Search for the cell housing the specified text and yield its (X, Y) center coordinate. 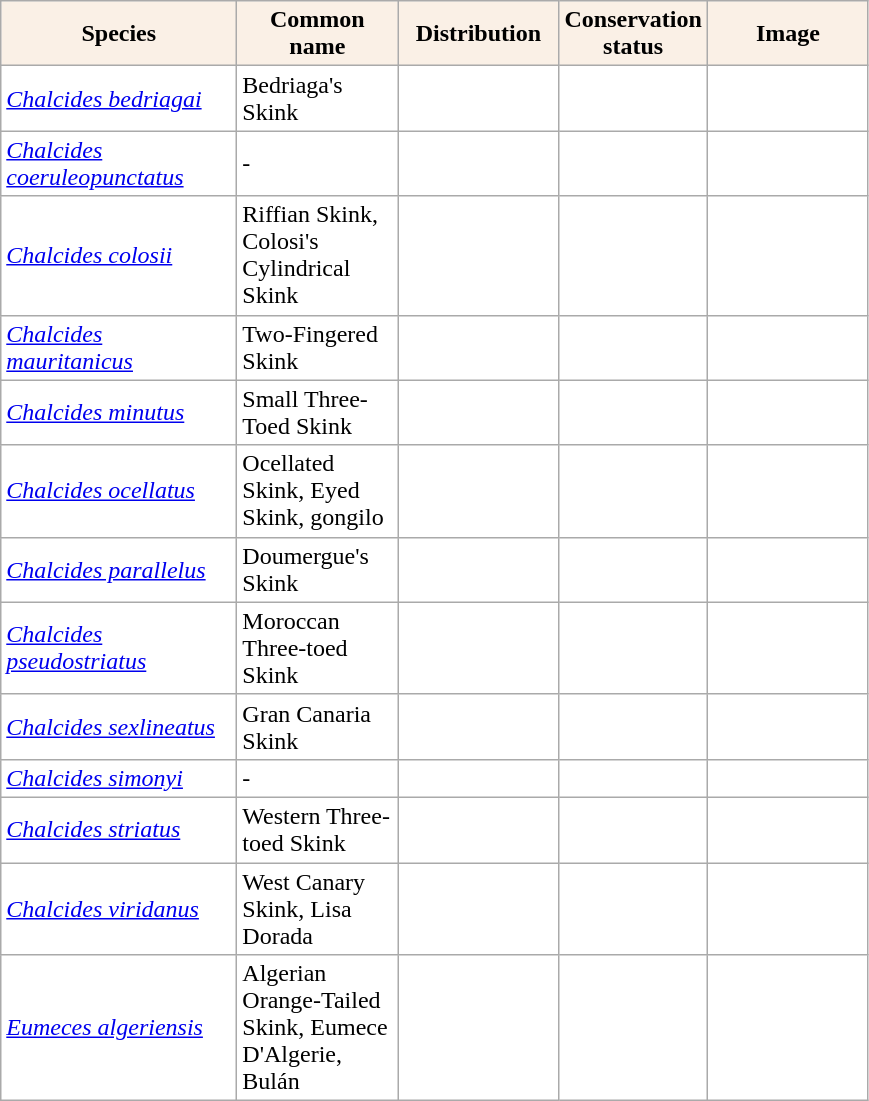
Chalcides ocellatus (119, 491)
Moroccan Three-toed Skink (318, 648)
Small Three-Toed Skink (318, 412)
Common name (318, 34)
Conservation status (633, 34)
Image (788, 34)
Doumergue's Skink (318, 570)
Distribution (478, 34)
Riffian Skink, Colosi's Cylindrical Skink (318, 256)
Chalcides striatus (119, 830)
Chalcides sexlineatus (119, 726)
Bedriaga's Skink (318, 98)
Chalcides minutus (119, 412)
Chalcides bedriagai (119, 98)
Chalcides simonyi (119, 778)
Western Three-toed Skink (318, 830)
Species (119, 34)
Eumeces algeriensis (119, 1028)
Two-Fingered Skink (318, 348)
Chalcides viridanus (119, 908)
Gran Canaria Skink (318, 726)
Chalcides parallelus (119, 570)
Chalcides colosii (119, 256)
Ocellated Skink, Eyed Skink, gongilo (318, 491)
Algerian Orange-Tailed Skink, Eumece D'Algerie, Bulán (318, 1028)
Chalcides pseudostriatus (119, 648)
Chalcides coeruleopunctatus (119, 164)
Chalcides mauritanicus (119, 348)
West Canary Skink, Lisa Dorada (318, 908)
